Provide the [x, y] coordinate of the cell's center where the given text is located.  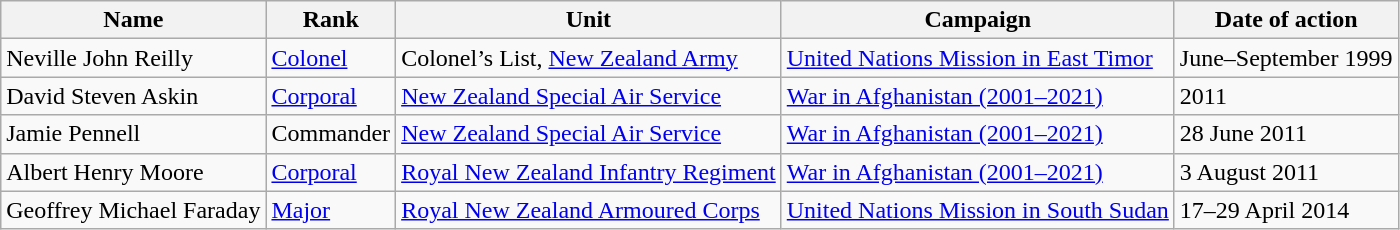
Neville John Reilly [134, 58]
28 June 2011 [1286, 134]
Date of action [1286, 20]
United Nations Mission in East Timor [978, 58]
Colonel [331, 58]
Albert Henry Moore [134, 172]
2011 [1286, 96]
Colonel’s List, New Zealand Army [589, 58]
Name [134, 20]
Commander [331, 134]
United Nations Mission in South Sudan [978, 210]
June–September 1999 [1286, 58]
David Steven Askin [134, 96]
Unit [589, 20]
Royal New Zealand Infantry Regiment [589, 172]
3 August 2011 [1286, 172]
Rank [331, 20]
Geoffrey Michael Faraday [134, 210]
Campaign [978, 20]
Jamie Pennell [134, 134]
17–29 April 2014 [1286, 210]
Major [331, 210]
Royal New Zealand Armoured Corps [589, 210]
